Return the (x, y) coordinate for the center point of the cell that contains the specified text.  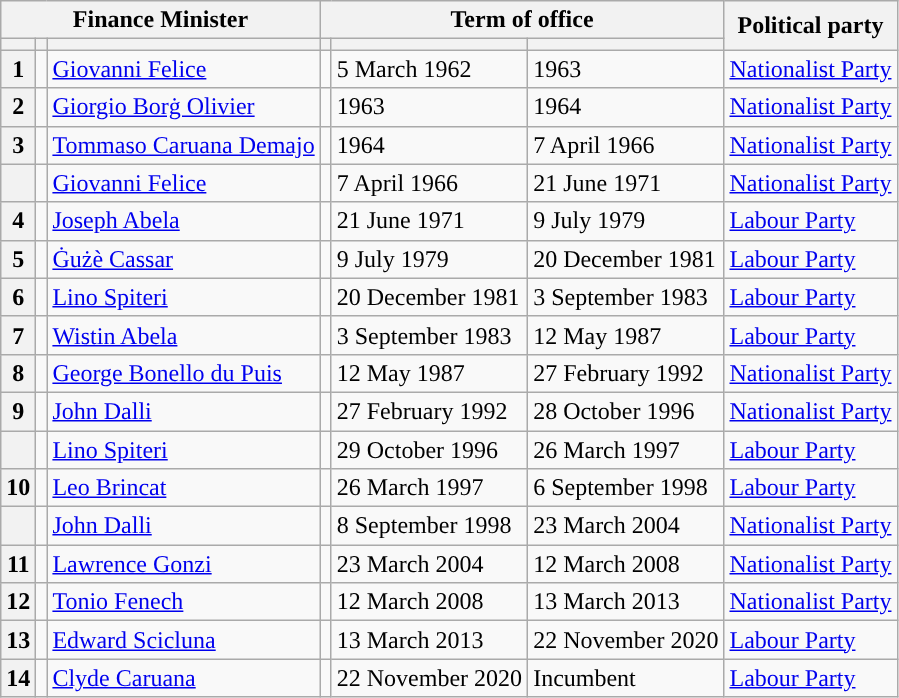
9 (18, 411)
Ġużè Cassar (184, 259)
Lawrence Gonzi (184, 564)
George Bonello du Puis (184, 373)
Term of office (522, 20)
6 (18, 297)
6 September 1998 (626, 488)
Leo Brincat (184, 488)
Clyde Caruana (184, 678)
Joseph Abela (184, 221)
29 October 1996 (429, 449)
Political party (810, 26)
Tommaso Caruana Demajo (184, 145)
7 (18, 335)
4 (18, 221)
2 (18, 107)
1 (18, 69)
Wistin Abela (184, 335)
Tonio Fenech (184, 602)
Giorgio Borġ Olivier (184, 107)
12 (18, 602)
5 March 1962 (429, 69)
3 (18, 145)
14 (18, 678)
11 (18, 564)
13 (18, 640)
28 October 1996 (626, 411)
5 (18, 259)
Finance Minister (160, 20)
10 (18, 488)
Edward Scicluna (184, 640)
Incumbent (626, 678)
8 September 1998 (429, 526)
8 (18, 373)
